Scan for the cell matching the given text and deliver its [x, y] coordinate at center. 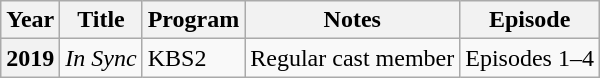
Episodes 1–4 [530, 58]
Notes [352, 20]
Regular cast member [352, 58]
Program [194, 20]
KBS2 [194, 58]
Year [30, 20]
2019 [30, 58]
Episode [530, 20]
In Sync [101, 58]
Title [101, 20]
